Extract the [X, Y] coordinate from the center of the cell holding the provided text.  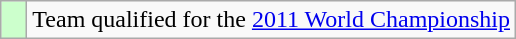
Team qualified for the 2011 World Championship [272, 20]
